Return the (x, y) coordinate for the center point of the cell that contains the specified text.  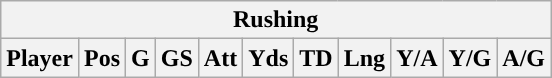
Att (220, 58)
Yds (268, 58)
Y/A (417, 58)
Rushing (276, 20)
GS (176, 58)
Lng (364, 58)
TD (316, 58)
Pos (102, 58)
Player (40, 58)
A/G (524, 58)
Y/G (470, 58)
G (141, 58)
